Extract the [X, Y] coordinate from the center of the cell holding the provided text.  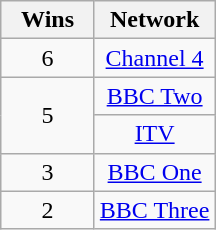
BBC One [154, 172]
ITV [154, 134]
3 [48, 172]
6 [48, 58]
Wins [48, 20]
BBC Three [154, 210]
Channel 4 [154, 58]
2 [48, 210]
5 [48, 115]
BBC Two [154, 96]
Network [154, 20]
